Return the [x, y] coordinate for the center point of the cell that contains the specified text.  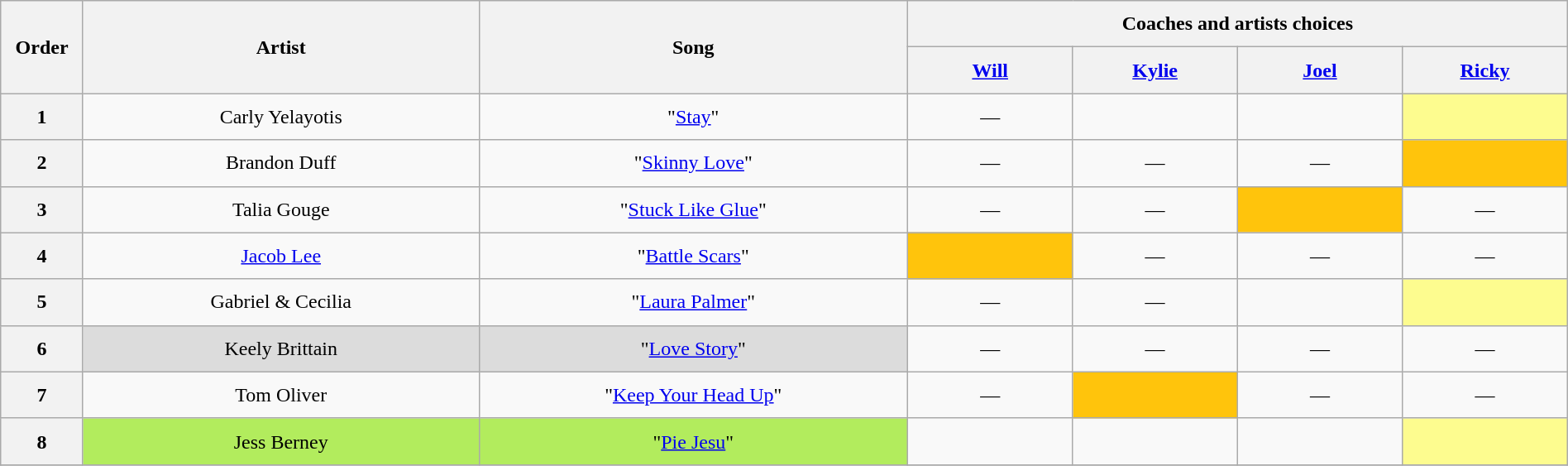
Jess Berney [281, 441]
Carly Yelayotis [281, 117]
1 [42, 117]
Jacob Lee [281, 256]
"Stuck Like Glue" [693, 209]
"Love Story" [693, 348]
"Skinny Love" [693, 163]
Will [991, 70]
Kylie [1154, 70]
Brandon Duff [281, 163]
"Keep Your Head Up" [693, 395]
"Laura Palmer" [693, 302]
Keely Brittain [281, 348]
Talia Gouge [281, 209]
Song [693, 47]
6 [42, 348]
"Stay" [693, 117]
Gabriel & Cecilia [281, 302]
8 [42, 441]
5 [42, 302]
Joel [1320, 70]
Ricky [1485, 70]
Artist [281, 47]
"Battle Scars" [693, 256]
Coaches and artists choices [1238, 24]
Order [42, 47]
"Pie Jesu" [693, 441]
4 [42, 256]
7 [42, 395]
2 [42, 163]
Tom Oliver [281, 395]
3 [42, 209]
